Search for the cell housing the specified text and yield its [x, y] center coordinate. 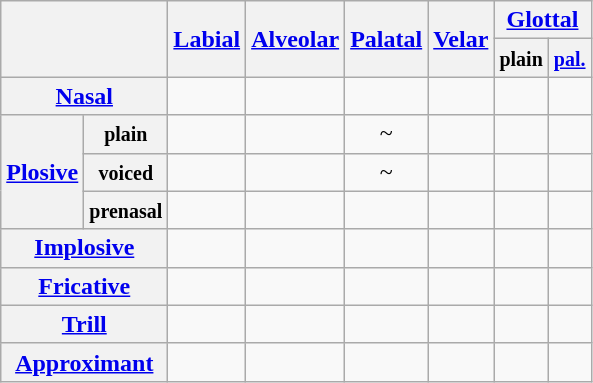
Nasal [84, 96]
Labial [207, 39]
Implosive [84, 248]
voiced [126, 172]
pal. [570, 58]
Glottal [542, 20]
Trill [84, 324]
Palatal [386, 39]
Fricative [84, 286]
Plosive [42, 172]
prenasal [126, 210]
Alveolar [296, 39]
Velar [461, 39]
Approximant [84, 362]
